Detect which cell encompasses the target text, then output its (X, Y) center coordinate. 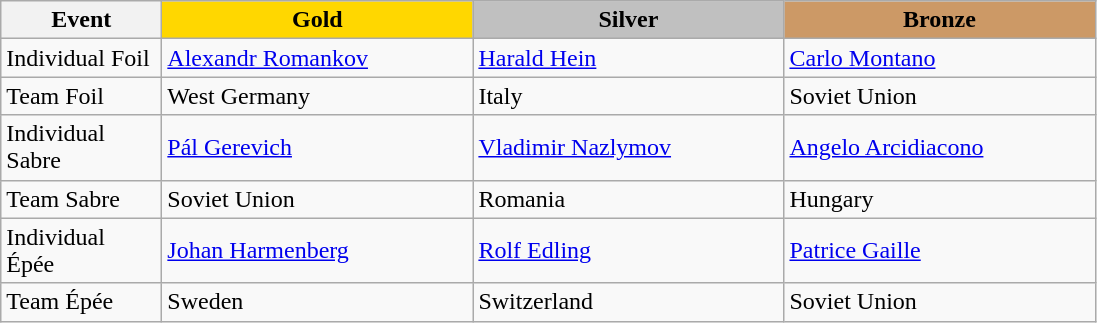
Individual Épée (82, 250)
Italy (628, 96)
Bronze (940, 20)
Romania (628, 199)
Gold (318, 20)
Team Épée (82, 302)
Alexandr Romankov (318, 58)
Patrice Gaille (940, 250)
Sweden (318, 302)
Individual Foil (82, 58)
Team Sabre (82, 199)
Silver (628, 20)
Pál Gerevich (318, 148)
Individual Sabre (82, 148)
West Germany (318, 96)
Angelo Arcidiacono (940, 148)
Rolf Edling (628, 250)
Johan Harmenberg (318, 250)
Switzerland (628, 302)
Team Foil (82, 96)
Vladimir Nazlymov (628, 148)
Hungary (940, 199)
Harald Hein (628, 58)
Carlo Montano (940, 58)
Event (82, 20)
